Output the [X, Y] coordinate of the center of the cell containing the given text.  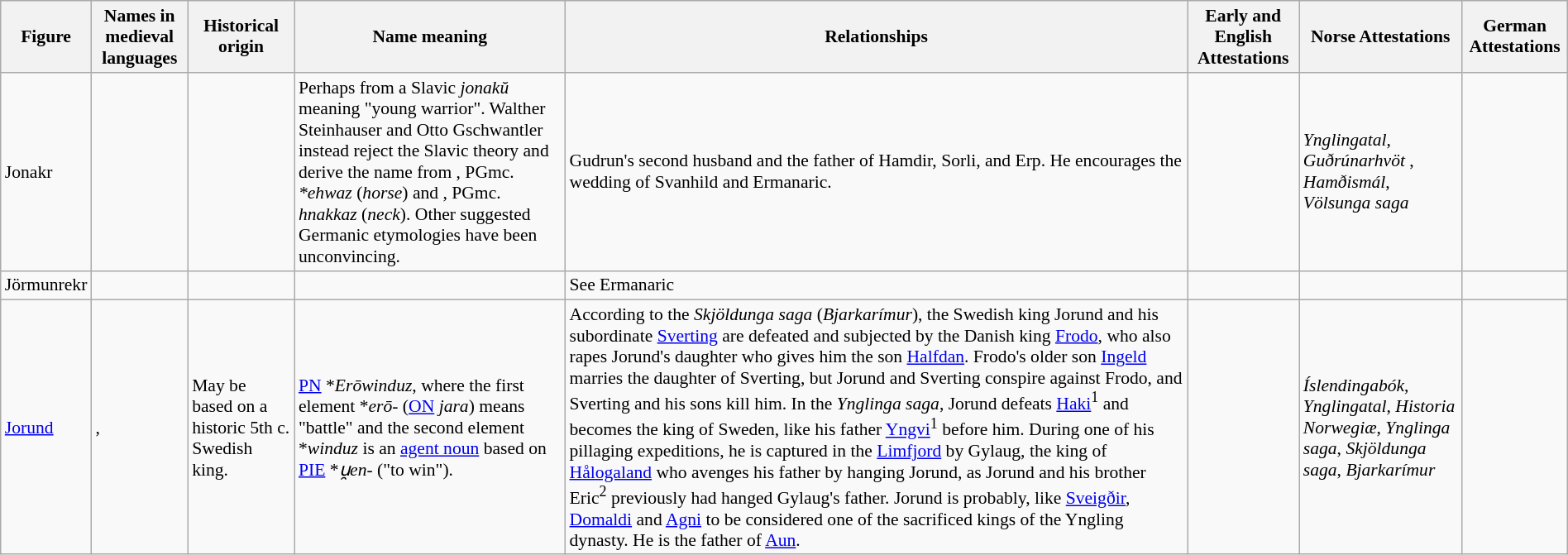
Íslendingabók, Ynglingatal, Historia Norwegiæ, Ynglinga saga, Skjöldunga saga, Bjarkarímur [1381, 428]
Early and English Attestations [1244, 36]
German Attestations [1515, 36]
Figure [46, 36]
Names in medieval languages [139, 36]
Norse Attestations [1381, 36]
Relationships [876, 36]
, [139, 428]
See Ermanaric [876, 285]
Ynglingatal, Guðrúnarhvöt , Hamðismál, Völsunga saga [1381, 172]
Jorund [46, 428]
May be based on a historic 5th c. Swedish king. [241, 428]
Jonakr [46, 172]
PN *Erōwinduz, where the first element *erō- (ON jara) means "battle" and the second element *winduz is an agent noun based on PIE *u̯en- ("to win"). [430, 428]
Name meaning [430, 36]
Jörmunrekr [46, 285]
Historical origin [241, 36]
Gudrun's second husband and the father of Hamdir, Sorli, and Erp. He encourages the wedding of Svanhild and Ermanaric. [876, 172]
